From the cell containing the given text, extract its center point as (X, Y) coordinate. 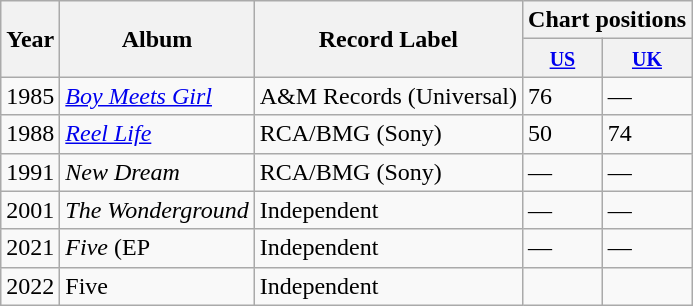
Record Label (388, 39)
New Dream (157, 172)
Boy Meets Girl (157, 96)
2022 (30, 286)
Five (157, 286)
Five (EP (157, 248)
The Wonderground (157, 210)
1988 (30, 134)
50 (563, 134)
74 (646, 134)
US (563, 58)
1991 (30, 172)
Album (157, 39)
UK (646, 58)
2021 (30, 248)
Reel Life (157, 134)
2001 (30, 210)
A&M Records (Universal) (388, 96)
1985 (30, 96)
76 (563, 96)
Year (30, 39)
Chart positions (608, 20)
